Scan for the cell matching the given text and deliver its (x, y) coordinate at center. 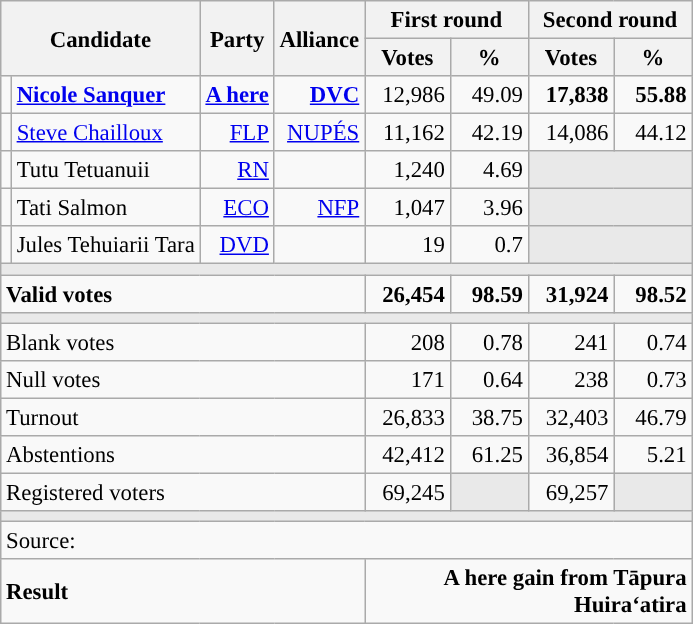
A here (237, 95)
12,986 (408, 95)
Jules Tehuiarii Tara (106, 245)
5.21 (653, 455)
0.64 (489, 379)
17,838 (571, 95)
Party (237, 38)
46.79 (653, 417)
49.09 (489, 95)
NFP (319, 208)
55.88 (653, 95)
DVD (237, 245)
1,047 (408, 208)
238 (571, 379)
38.75 (489, 417)
A here gain from Tāpura Huiraʻatira (528, 592)
0.78 (489, 342)
3.96 (489, 208)
Steve Chailloux (106, 133)
11,162 (408, 133)
Valid votes (183, 294)
RN (237, 170)
31,924 (571, 294)
Blank votes (183, 342)
98.59 (489, 294)
61.25 (489, 455)
Turnout (183, 417)
44.12 (653, 133)
FLP (237, 133)
DVC (319, 95)
1,240 (408, 170)
69,257 (571, 492)
26,833 (408, 417)
241 (571, 342)
14,086 (571, 133)
19 (408, 245)
Source: (346, 540)
Second round (610, 20)
32,403 (571, 417)
36,854 (571, 455)
Nicole Sanquer (106, 95)
98.52 (653, 294)
0.73 (653, 379)
Result (183, 592)
0.74 (653, 342)
NUPÉS (319, 133)
26,454 (408, 294)
Tati Salmon (106, 208)
ECO (237, 208)
171 (408, 379)
Alliance (319, 38)
Candidate (100, 38)
Registered voters (183, 492)
First round (447, 20)
42,412 (408, 455)
Tutu Tetuanuii (106, 170)
0.7 (489, 245)
Abstentions (183, 455)
Null votes (183, 379)
208 (408, 342)
42.19 (489, 133)
69,245 (408, 492)
4.69 (489, 170)
